Detect which cell encompasses the target text, then output its [X, Y] center coordinate. 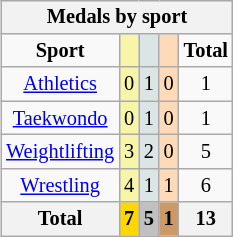
13 [206, 219]
2 [149, 152]
7 [129, 219]
3 [129, 152]
Weightlifting [60, 152]
6 [206, 185]
Sport [60, 51]
Medals by sport [117, 17]
4 [129, 185]
Wrestling [60, 185]
Athletics [60, 84]
Taekwondo [60, 118]
